Pinpoint the cell where the given text exists, returning its [x, y] midpoint coordinate. 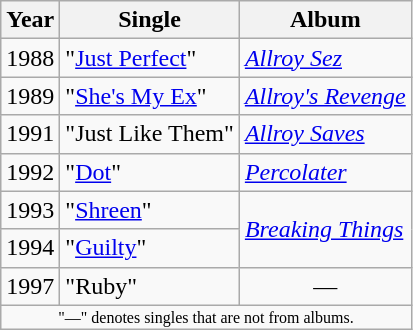
Single [150, 20]
— [325, 286]
Allroy's Revenge [325, 96]
Allroy Sez [325, 58]
1993 [30, 210]
Percolater [325, 172]
"—" denotes singles that are not from albums. [206, 317]
"Shreen" [150, 210]
"She's My Ex" [150, 96]
"Just Like Them" [150, 134]
1991 [30, 134]
"Dot" [150, 172]
"Guilty" [150, 248]
1988 [30, 58]
1997 [30, 286]
Album [325, 20]
Allroy Saves [325, 134]
1994 [30, 248]
1992 [30, 172]
Breaking Things [325, 229]
Year [30, 20]
"Ruby" [150, 286]
"Just Perfect" [150, 58]
1989 [30, 96]
